Locate the cell with the specified text and output its [X, Y] center coordinate. 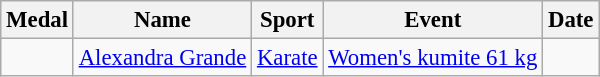
Women's kumite 61 kg [433, 58]
Alexandra Grande [162, 58]
Sport [288, 20]
Event [433, 20]
Name [162, 20]
Karate [288, 58]
Date [571, 20]
Medal [38, 20]
